Output the [X, Y] coordinate of the center of the cell containing the given text.  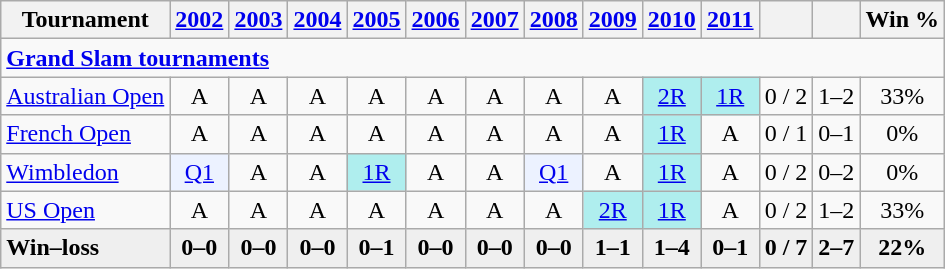
Tournament [86, 20]
Win % [902, 20]
Win–loss [86, 248]
2004 [318, 20]
Australian Open [86, 96]
Grand Slam tournaments [473, 58]
22% [902, 248]
2002 [200, 20]
2007 [494, 20]
2008 [554, 20]
2011 [730, 20]
2005 [376, 20]
0 / 1 [786, 134]
2006 [436, 20]
2–7 [836, 248]
0–2 [836, 172]
0 / 7 [786, 248]
US Open [86, 210]
1–1 [612, 248]
French Open [86, 134]
1–4 [672, 248]
2009 [612, 20]
2003 [258, 20]
Wimbledon [86, 172]
2010 [672, 20]
